Scan for the cell matching the given text and deliver its [X, Y] coordinate at center. 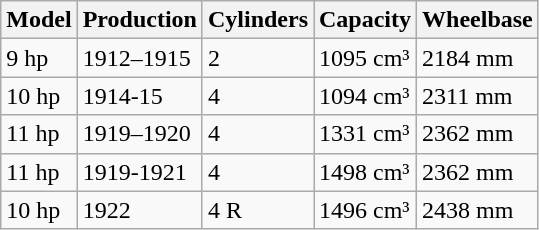
Capacity [366, 20]
2184 mm [478, 58]
1914-15 [140, 96]
1094 cm³ [366, 96]
Model [39, 20]
1496 cm³ [366, 210]
4 R [258, 210]
Cylinders [258, 20]
1331 cm³ [366, 134]
1498 cm³ [366, 172]
1912–1915 [140, 58]
2311 mm [478, 96]
9 hp [39, 58]
1095 cm³ [366, 58]
1919–1920 [140, 134]
Production [140, 20]
2438 mm [478, 210]
1922 [140, 210]
2 [258, 58]
1919-1921 [140, 172]
Wheelbase [478, 20]
